Locate the cell with the specified text and output its (x, y) center coordinate. 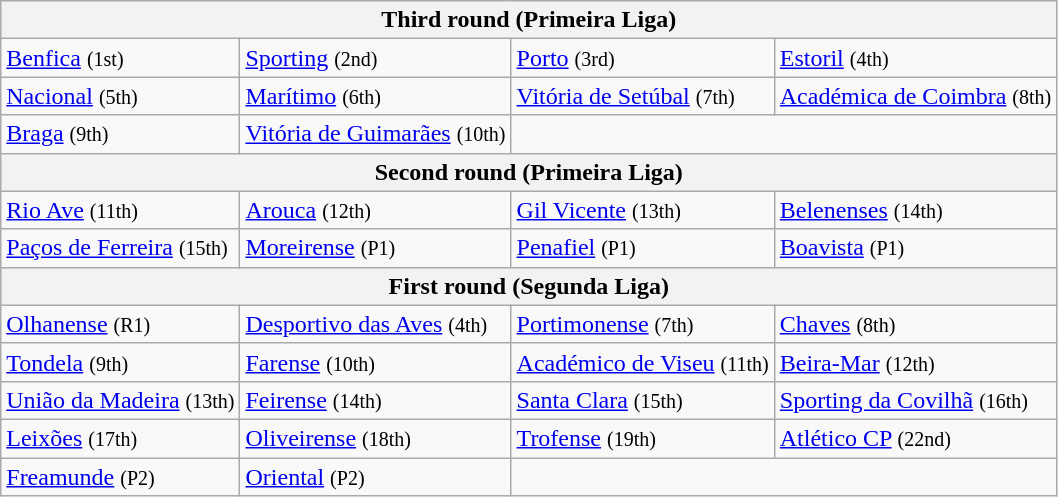
Braga (9th) (120, 134)
Freamunde (P2) (120, 477)
Feirense (14th) (376, 400)
Boavista (P1) (916, 248)
Farense (10th) (376, 362)
Paços de Ferreira (15th) (120, 248)
Third round (Primeira Liga) (529, 20)
Sporting (2nd) (376, 58)
Moreirense (P1) (376, 248)
Marítimo (6th) (376, 96)
Chaves (8th) (916, 324)
Sporting da Covilhã (16th) (916, 400)
Gil Vicente (13th) (642, 210)
União da Madeira (13th) (120, 400)
Rio Ave (11th) (120, 210)
Oriental (P2) (376, 477)
Beira-Mar (12th) (916, 362)
Second round (Primeira Liga) (529, 172)
Académico de Viseu (11th) (642, 362)
Tondela (9th) (120, 362)
Nacional (5th) (120, 96)
Penafiel (P1) (642, 248)
Portimonense (7th) (642, 324)
Vitória de Setúbal (7th) (642, 96)
Académica de Coimbra (8th) (916, 96)
Porto (3rd) (642, 58)
Desportivo das Aves (4th) (376, 324)
Belenenses (14th) (916, 210)
First round (Segunda Liga) (529, 286)
Vitória de Guimarães (10th) (376, 134)
Atlético CP (22nd) (916, 438)
Oliveirense (18th) (376, 438)
Leixões (17th) (120, 438)
Estoril (4th) (916, 58)
Santa Clara (15th) (642, 400)
Benfica (1st) (120, 58)
Arouca (12th) (376, 210)
Trofense (19th) (642, 438)
Olhanense (R1) (120, 324)
